Determine the [X, Y] coordinate at the center of the cell enclosing the given text.  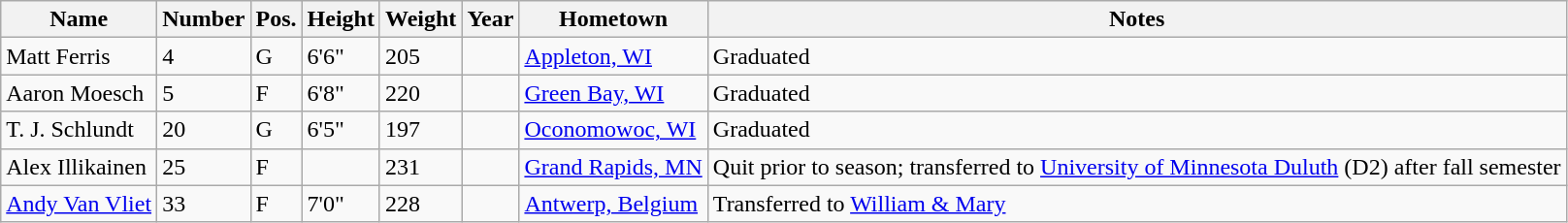
Name [80, 19]
T. J. Schlundt [80, 130]
Andy Van Vliet [80, 204]
Pos. [276, 19]
Quit prior to season; transferred to University of Minnesota Duluth (D2) after fall semester [1137, 167]
33 [204, 204]
5 [204, 93]
6'6" [341, 56]
Transferred to William & Mary [1137, 204]
25 [204, 167]
Green Bay, WI [613, 93]
Aaron Moesch [80, 93]
Hometown [613, 19]
Oconomowoc, WI [613, 130]
6'8" [341, 93]
205 [420, 56]
7'0" [341, 204]
Appleton, WI [613, 56]
Antwerp, Belgium [613, 204]
6'5" [341, 130]
197 [420, 130]
Height [341, 19]
Matt Ferris [80, 56]
228 [420, 204]
220 [420, 93]
20 [204, 130]
Alex Illikainen [80, 167]
Notes [1137, 19]
Grand Rapids, MN [613, 167]
Number [204, 19]
Year [491, 19]
231 [420, 167]
4 [204, 56]
Weight [420, 19]
